Determine the [X, Y] coordinate at the center of the cell enclosing the given text.  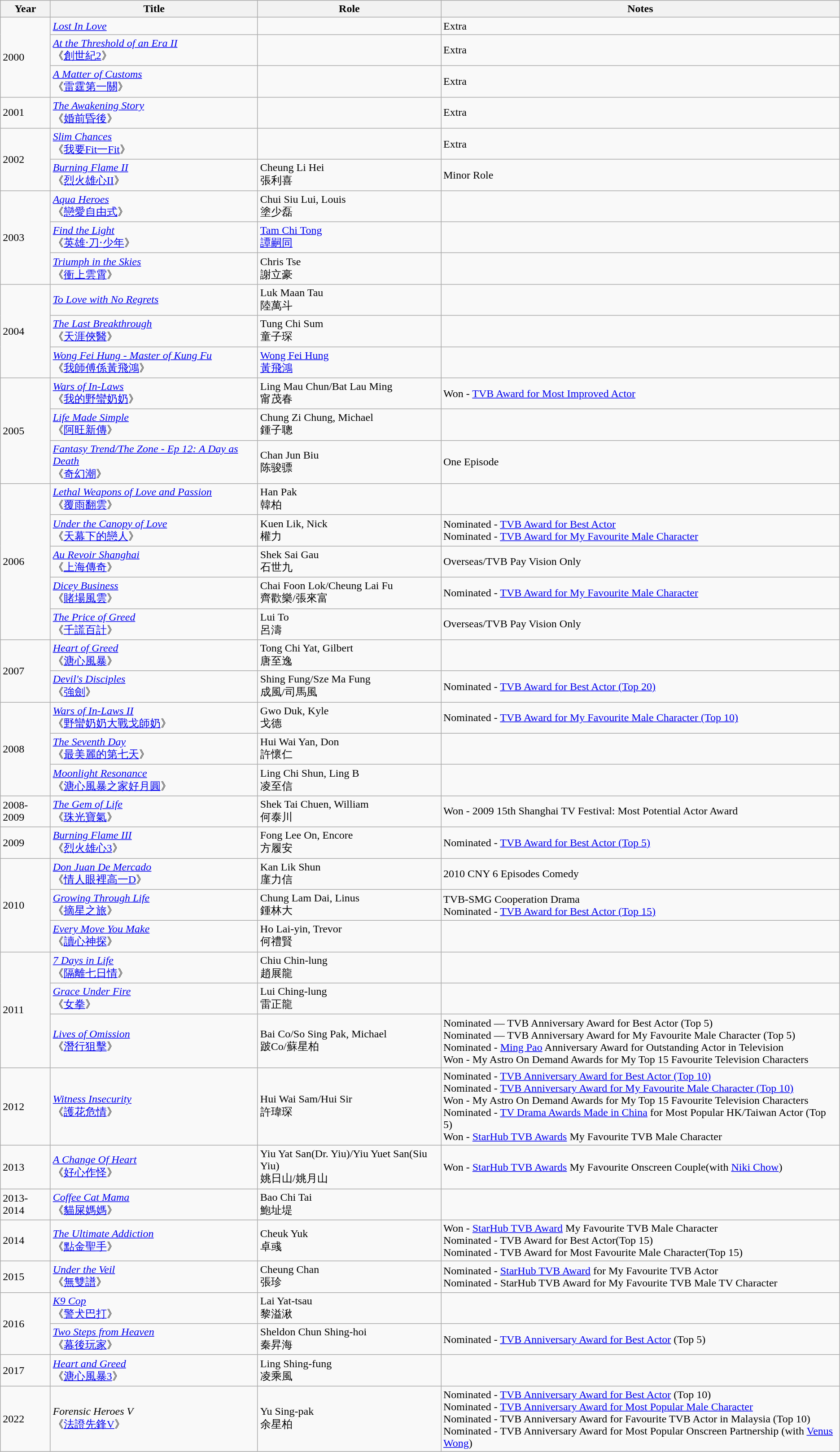
To Love with No Regrets [154, 300]
Every Move You Make 《讀心神探》 [154, 936]
Notes [640, 9]
Hui Wai Yan, Don許懷仁 [349, 749]
Cheung Chan張珍 [349, 1277]
Heart and Greed《溏心風暴3》 [154, 1370]
Year [25, 9]
Moonlight Resonance 《溏心風暴之家好月圓》 [154, 780]
2013 [25, 1167]
2001 [25, 113]
Nominated - TVB Award for Best Actor (Top 5) [640, 843]
Two Steps from Heaven《幕後玩家》 [154, 1339]
2013-2014 [25, 1204]
2009 [25, 843]
7 Days in Life 《隔離七日情》 [154, 967]
Burning Flame II 《烈火雄心II》 [154, 175]
2011 [25, 1010]
Witness Insecurity 《護花危情》 [154, 1106]
One Episode [640, 462]
The Seventh Day 《最美麗的第七天》 [154, 749]
2008 [25, 749]
Nominated - StarHub TVB Award for My Favourite TVB ActorNominated - StarHub TVB Award for My Favourite TVB Male TV Character [640, 1277]
Aqua Heroes 《戀愛自由式》 [154, 206]
Kan Lik Shun廑力信 [349, 874]
Don Juan De Mercado 《情人眼裡高一D》 [154, 874]
2000 [25, 57]
Ho Lai-yin, Trevor何禮賢 [349, 936]
2017 [25, 1370]
Life Made Simple 《阿旺新傳》 [154, 425]
Hui Wai Sam/Hui Sir許瑋琛 [349, 1106]
2005 [25, 431]
Ling Mau Chun/Bat Lau Ming甯茂春 [349, 394]
Shing Fung/Sze Ma Fung成風/司馬風 [349, 687]
Yu Sing-pak余星柏 [349, 1419]
Fong Lee On, Encore方履安 [349, 843]
Minor Role [640, 175]
The Price of Greed 《千謊百計》 [154, 624]
Heart of Greed 《溏心風暴》 [154, 656]
2008-2009 [25, 811]
Lui Ching-lung雷正龍 [349, 999]
2004 [25, 331]
Tong Chi Yat, Gilbert唐至逸 [349, 656]
Lui To呂濤 [349, 624]
Chiu Chin-lung趙展龍 [349, 967]
TVB-SMG Cooperation DramaNominated - TVB Award for Best Actor (Top 15) [640, 905]
Fantasy Trend/The Zone - Ep 12: A Day as Death 《奇幻潮》 [154, 462]
Won - StarHub TVB Awards My Favourite Onscreen Couple(with Niki Chow) [640, 1167]
Bai Co/So Sing Pak, Michael跛Co/蘇星柏 [349, 1041]
The Awakening Story 《婚前昏後》 [154, 113]
The Gem of Life 《珠光寶氣》 [154, 811]
Chui Siu Lui, Louis塗少磊 [349, 206]
Chris Tse謝立豪 [349, 269]
Nominated - TVB Award for My Favourite Male Character [640, 593]
Nominated - TVB Award for Best Actor (Top 20) [640, 687]
Wars of In-Laws II 《野蠻奶奶大戰戈師奶》 [154, 718]
2010 [25, 905]
Growing Through Life 《摘星之旅》 [154, 905]
Wars of In-Laws 《我的野蠻奶奶》 [154, 394]
Shek Tai Chuen, William何泰川 [349, 811]
The Last Breakthrough 《天涯俠醫》 [154, 331]
Chan Jun Biu陈骏骠 [349, 462]
Grace Under Fire 《女拳》 [154, 999]
2002 [25, 160]
2003 [25, 238]
Triumph in the Skies 《衝上雲霄》 [154, 269]
Tung Chi Sum童子琛 [349, 331]
Han Pak韓柏 [349, 499]
Chung Zi Chung, Michael鍾子聰 [349, 425]
Slim Chances 《我要Fit一Fit》 [154, 144]
Won - TVB Award for Most Improved Actor [640, 394]
2022 [25, 1419]
K9 Cop《警犬巴打》 [154, 1308]
Chung Lam Dai, Linus鍾林大 [349, 905]
Ling Chi Shun, Ling B凌至信 [349, 780]
Forensic Heroes V《法證先鋒V》 [154, 1419]
Sheldon Chun Shing-hoi秦昇海 [349, 1339]
Burning Flame III 《烈火雄心3》 [154, 843]
A Matter of Customs 《雷霆第一關》 [154, 81]
A Change Of Heart 《好心作怪》 [154, 1167]
Wong Fei Hung黃飛鴻 [349, 362]
Luk Maan Tau陸萬斗 [349, 300]
At the Threshold of an Era II 《創世紀2》 [154, 50]
Tam Chi Tong譚嗣同 [349, 237]
Wong Fei Hung - Master of Kung Fu 《我師傅係黃飛鴻》 [154, 362]
Gwo Duk, Kyle 戈德 [349, 718]
Role [349, 9]
Chai Foon Lok/Cheung Lai Fu齊歡樂/張來富 [349, 593]
Under the Veil《無雙譜》 [154, 1277]
Find the Light 《英雄‧刀‧少年》 [154, 237]
Under the Canopy of Love 《天幕下的戀人》 [154, 530]
Kuen Lik, Nick權力 [349, 530]
2012 [25, 1106]
Nominated - TVB Award for Best ActorNominated - TVB Award for My Favourite Male Character [640, 530]
Cheung Li Hei張利喜 [349, 175]
Yiu Yat San(Dr. Yiu)/Yiu Yuet San(Siu Yiu)姚日山/姚月山 [349, 1167]
Lai Yat-tsau黎溢湫 [349, 1308]
Coffee Cat Mama 《貓屎媽媽》 [154, 1204]
Ling Shing-fung凌乘風 [349, 1370]
Cheuk Yuk卓彧 [349, 1241]
2007 [25, 671]
Lives of Omission 《潛行狙擊》 [154, 1041]
Shek Sai Gau石世九 [349, 562]
2010 CNY 6 Episodes Comedy [640, 874]
Nominated - TVB Anniversary Award for Best Actor (Top 5) [640, 1339]
Nominated - TVB Award for My Favourite Male Character (Top 10) [640, 718]
Dicey Business 《賭場風雲》 [154, 593]
Lethal Weapons of Love and Passion 《覆雨翻雲》 [154, 499]
2006 [25, 562]
Devil's Disciples 《強劍》 [154, 687]
Title [154, 9]
Bao Chi Tai 鮑址堤 [349, 1204]
The Ultimate Addiction《點金聖手》 [154, 1241]
Won - 2009 15th Shanghai TV Festival: Most Potential Actor Award [640, 811]
Au Revoir Shanghai 《上海傳奇》 [154, 562]
2014 [25, 1241]
2016 [25, 1324]
2015 [25, 1277]
Lost In Love [154, 26]
